For the text-containing cell, return its midpoint in [X, Y] coordinate format. 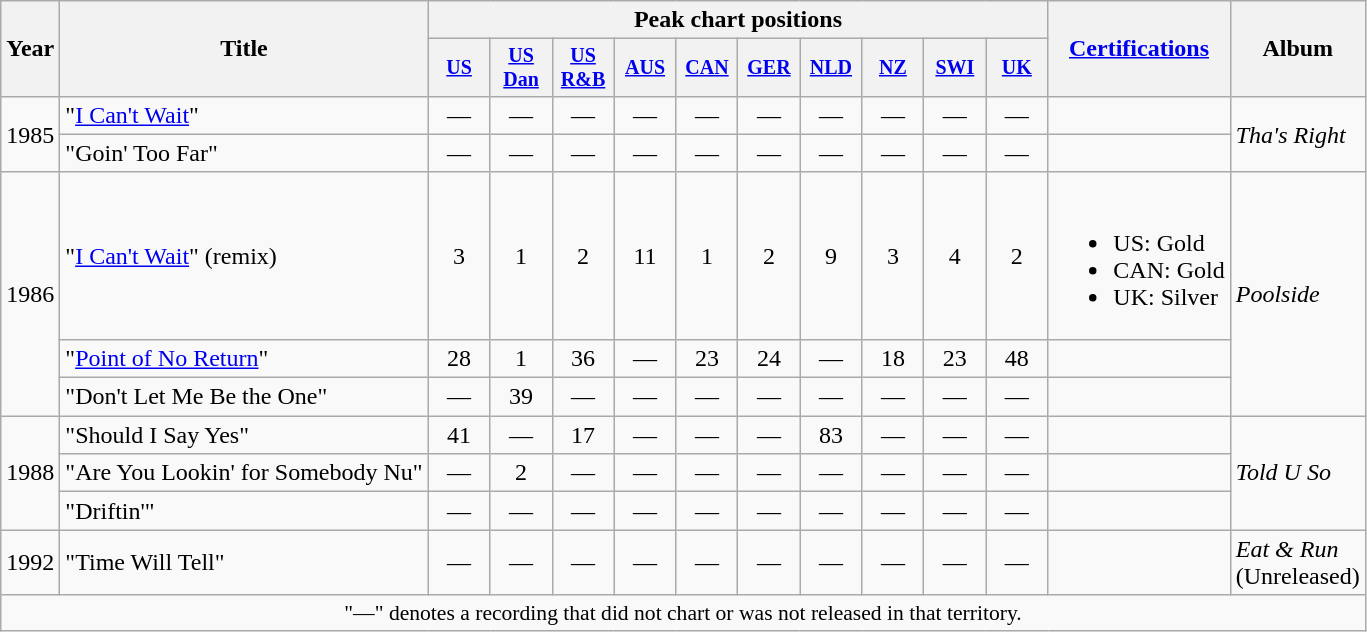
Eat & Run(Unreleased) [1298, 562]
4 [955, 256]
"Goin' Too Far" [244, 153]
NZ [893, 68]
1986 [30, 294]
"I Can't Wait" (remix) [244, 256]
CAN [707, 68]
17 [583, 435]
11 [645, 256]
83 [831, 435]
"Driftin'" [244, 511]
Tha's Right [1298, 134]
1992 [30, 562]
Told U So [1298, 473]
Certifications [1139, 49]
24 [769, 358]
18 [893, 358]
"Point of No Return" [244, 358]
USR&B [583, 68]
US: Gold CAN: Gold UK: Silver [1139, 256]
"Are You Lookin' for Somebody Nu" [244, 473]
48 [1017, 358]
28 [459, 358]
US [459, 68]
41 [459, 435]
39 [521, 397]
AUS [645, 68]
Year [30, 49]
Title [244, 49]
GER [769, 68]
"Should I Say Yes" [244, 435]
"Don't Let Me Be the One" [244, 397]
1985 [30, 134]
"I Can't Wait" [244, 115]
Poolside [1298, 294]
NLD [831, 68]
USDan [521, 68]
UK [1017, 68]
"—" denotes a recording that did not chart or was not released in that territory. [683, 613]
"Time Will Tell" [244, 562]
36 [583, 358]
Album [1298, 49]
Peak chart positions [738, 20]
9 [831, 256]
1988 [30, 473]
SWI [955, 68]
